Capture the cell that displays the provided text and extract its (X, Y) central coordinate. 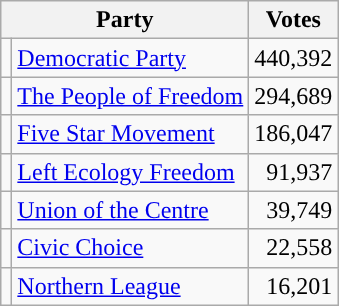
Five Star Movement (130, 134)
91,937 (294, 172)
16,201 (294, 286)
Democratic Party (130, 58)
The People of Freedom (130, 96)
Votes (294, 20)
22,558 (294, 248)
Party (125, 20)
Left Ecology Freedom (130, 172)
Civic Choice (130, 248)
39,749 (294, 210)
186,047 (294, 134)
440,392 (294, 58)
294,689 (294, 96)
Northern League (130, 286)
Union of the Centre (130, 210)
